Return the (X, Y) coordinate for the center point of the cell that contains the specified text.  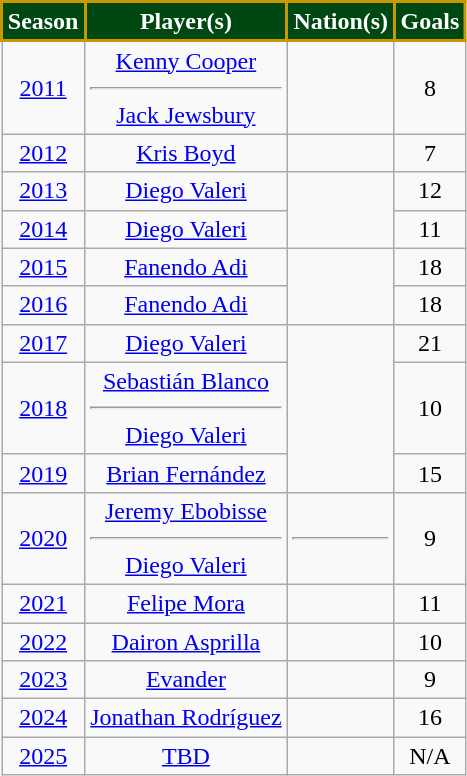
2017 (44, 343)
15 (430, 473)
2015 (44, 267)
2020 (44, 538)
2025 (44, 756)
12 (430, 191)
2024 (44, 718)
Jeremy EbobisseDiego Valeri (186, 538)
2022 (44, 641)
Goals (430, 22)
16 (430, 718)
N/A (430, 756)
Nation(s) (340, 22)
2023 (44, 680)
2018 (44, 408)
7 (430, 153)
Jonathan Rodríguez (186, 718)
2013 (44, 191)
8 (430, 88)
Dairon Asprilla (186, 641)
2011 (44, 88)
Brian Fernández (186, 473)
Sebastián BlancoDiego Valeri (186, 408)
2014 (44, 229)
21 (430, 343)
2012 (44, 153)
Kenny CooperJack Jewsbury (186, 88)
Evander (186, 680)
Felipe Mora (186, 603)
Season (44, 22)
Player(s) (186, 22)
TBD (186, 756)
2021 (44, 603)
Kris Boyd (186, 153)
2019 (44, 473)
2016 (44, 305)
